For the text-containing cell, return its midpoint in (X, Y) coordinate format. 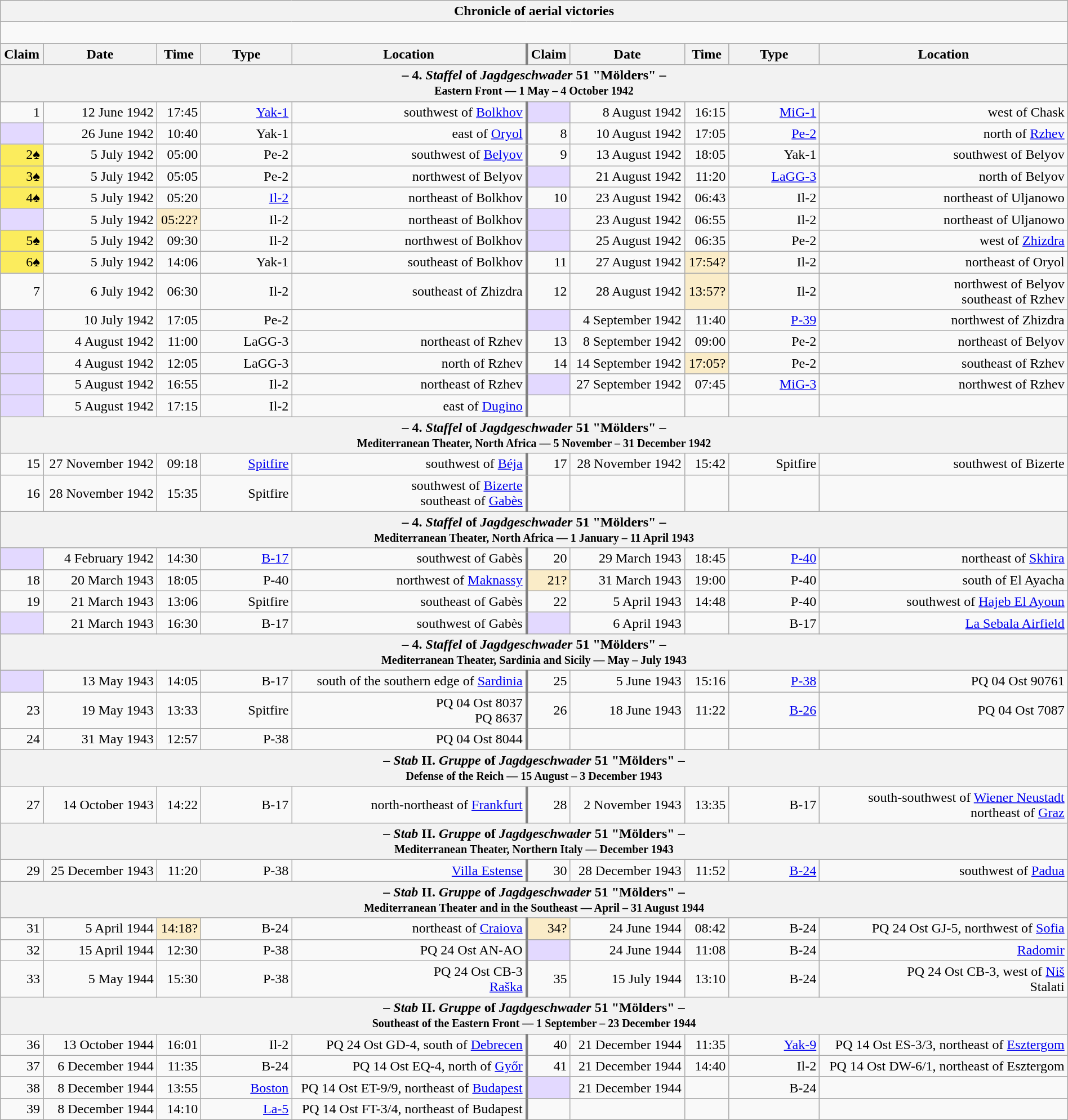
12 (549, 291)
southwest of Hajeb El Ayoun (944, 601)
30 (549, 871)
PQ 04 Ost 7087 (944, 710)
south of the southern edge of Sardinia (409, 681)
21? (549, 580)
east of Dugino (409, 406)
13:35 (706, 805)
southeast of Gabès (409, 601)
25 December 1943 (100, 871)
4 February 1942 (100, 559)
14:48 (706, 601)
northwest of Maknassy (409, 580)
11:00 (179, 342)
06:35 (706, 240)
29 March 1943 (628, 559)
Radomir (944, 950)
15 April 1944 (100, 950)
west of Zhizdra (944, 240)
Yak-9 (774, 1045)
2♠ (22, 155)
05:20 (179, 198)
14:18? (179, 929)
northwest of Bolkhov (409, 240)
15:30 (179, 979)
8 September 1942 (628, 342)
31 (22, 929)
13:33 (179, 710)
PQ 04 Ost 8044 (409, 739)
Villa Estense (409, 871)
05:05 (179, 176)
15 (22, 464)
26 (549, 710)
26 June 1942 (100, 133)
1 (22, 112)
13:06 (179, 601)
35 (549, 979)
PQ 04 Ost 8037PQ 8637 (409, 710)
south of El Ayacha (944, 580)
34? (549, 929)
north-northeast of Frankfurt (409, 805)
2 November 1943 (628, 805)
19 May 1943 (100, 710)
5♠ (22, 240)
– Stab II. Gruppe of Jagdgeschwader 51 "Mölders" –Defense of the Reich — 15 August – 3 December 1943 (534, 768)
6♠ (22, 262)
southwest of Bizerte (944, 464)
– Stab II. Gruppe of Jagdgeschwader 51 "Mölders" –Mediterranean Theater and in the Southeast — April – 31 August 1944 (534, 900)
28 December 1943 (628, 871)
14:05 (179, 681)
5 May 1944 (100, 979)
10:40 (179, 133)
southeast of Zhizdra (409, 291)
17:45 (179, 112)
22 (549, 601)
31 March 1943 (628, 580)
18 June 1943 (628, 710)
13:57? (706, 291)
12:30 (179, 950)
40 (549, 1045)
09:18 (179, 464)
13 May 1943 (100, 681)
PQ 24 Ost GD-4, south of Debrecen (409, 1045)
16:15 (706, 112)
20 (549, 559)
11:08 (706, 950)
4♠ (22, 198)
28 August 1942 (628, 291)
12:05 (179, 363)
B-26 (774, 710)
3♠ (22, 176)
southwest of Bolkhov (409, 112)
27 September 1942 (628, 385)
18 (22, 580)
northwest of Belyov southeast of Rzhev (944, 291)
13 August 1942 (628, 155)
southwest of Padua (944, 871)
15:16 (706, 681)
32 (22, 950)
36 (22, 1045)
27 (22, 805)
6 July 1942 (100, 291)
11:52 (706, 871)
38 (22, 1087)
northwest of Rzhev (944, 385)
Boston (247, 1087)
17:15 (179, 406)
PQ 14 Ost ET-9/9, northeast of Budapest (409, 1087)
28 (549, 805)
27 November 1942 (100, 464)
PQ 14 Ost FT-3/4, northeast of Budapest (409, 1109)
15:35 (179, 493)
4 September 1942 (628, 320)
La Sebala Airfield (944, 623)
16:55 (179, 385)
25 (549, 681)
21 August 1942 (628, 176)
19 (22, 601)
PQ 24 Ost CB-3, west of NišStalati (944, 979)
northeast of Craiova (409, 929)
13 October 1944 (100, 1045)
northeast of Oryol (944, 262)
9 (549, 155)
23 (22, 710)
17 (549, 464)
6 April 1943 (628, 623)
PQ 14 Ost DW-6/1, northeast of Esztergom (944, 1066)
12 June 1942 (100, 112)
11:22 (706, 710)
37 (22, 1066)
PQ 24 Ost CB-3Raška (409, 979)
MiG-3 (774, 385)
27 August 1942 (628, 262)
15:42 (706, 464)
16 (22, 493)
west of Chask (944, 112)
10 July 1942 (100, 320)
14 October 1943 (100, 805)
PQ 14 Ost EQ-4, north of Győr (409, 1066)
06:55 (706, 219)
06:30 (179, 291)
16:30 (179, 623)
31 May 1943 (100, 739)
southeast of Rzhev (944, 363)
07:45 (706, 385)
20 March 1943 (100, 580)
north of Belyov (944, 176)
05:22? (179, 219)
15 July 1944 (628, 979)
25 August 1942 (628, 240)
09:30 (179, 240)
14:40 (706, 1066)
south-southwest of Wiener Neustadtnortheast of Graz (944, 805)
11:40 (706, 320)
northeast of Skhira (944, 559)
14 September 1942 (628, 363)
19:00 (706, 580)
24 (22, 739)
8 (549, 133)
P-39 (774, 320)
– 4. Staffel of Jagdgeschwader 51 "Mölders" –Mediterranean Theater, North Africa — 1 January – 11 April 1943 (534, 529)
08:42 (706, 929)
05:00 (179, 155)
Chronicle of aerial victories (534, 11)
11 (549, 262)
– 4. Staffel of Jagdgeschwader 51 "Mölders" –Mediterranean Theater, North Africa — 5 November – 31 December 1942 (534, 435)
17:54? (706, 262)
7 (22, 291)
5 April 1943 (628, 601)
6 December 1944 (100, 1066)
PQ 24 Ost GJ-5, northwest of Sofia (944, 929)
east of Oryol (409, 133)
5 April 1944 (100, 929)
33 (22, 979)
southeast of Bolkhov (409, 262)
10 August 1942 (628, 133)
PQ 14 Ost ES-3/3, northeast of Esztergom (944, 1045)
14:30 (179, 559)
8 August 1942 (628, 112)
southwest of Béja (409, 464)
– 4. Staffel of Jagdgeschwader 51 "Mölders" –Eastern Front — 1 May – 4 October 1942 (534, 83)
13:55 (179, 1087)
PQ 24 Ost AN-AO (409, 950)
14 (549, 363)
northwest of Zhizdra (944, 320)
PQ 04 Ost 90761 (944, 681)
14:22 (179, 805)
29 (22, 871)
– Stab II. Gruppe of Jagdgeschwader 51 "Mölders" –Southeast of the Eastern Front — 1 September – 23 December 1944 (534, 1016)
18:45 (706, 559)
41 (549, 1066)
17:05? (706, 363)
14:06 (179, 262)
– 4. Staffel of Jagdgeschwader 51 "Mölders" –Mediterranean Theater, Sardinia and Sicily — May – July 1943 (534, 652)
16:01 (179, 1045)
5 June 1943 (628, 681)
– Stab II. Gruppe of Jagdgeschwader 51 "Mölders" –Mediterranean Theater, Northern Italy — December 1943 (534, 841)
northwest of Belyov (409, 176)
39 (22, 1109)
12:57 (179, 739)
13:10 (706, 979)
La-5 (247, 1109)
06:43 (706, 198)
northeast of Belyov (944, 342)
14:10 (179, 1109)
10 (549, 198)
MiG-1 (774, 112)
09:00 (706, 342)
southwest of Bizerte southeast of Gabès (409, 493)
13 (549, 342)
